Find where the given text appears and provide that cell's center as [X, Y] coordinate. 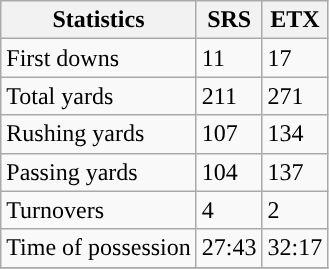
Rushing yards [99, 134]
107 [229, 134]
137 [295, 172]
SRS [229, 20]
ETX [295, 20]
Passing yards [99, 172]
211 [229, 96]
Time of possession [99, 248]
17 [295, 58]
32:17 [295, 248]
Turnovers [99, 210]
First downs [99, 58]
4 [229, 210]
Statistics [99, 20]
Total yards [99, 96]
27:43 [229, 248]
271 [295, 96]
11 [229, 58]
2 [295, 210]
104 [229, 172]
134 [295, 134]
